Provide the [x, y] coordinate of the cell's center where the given text is located.  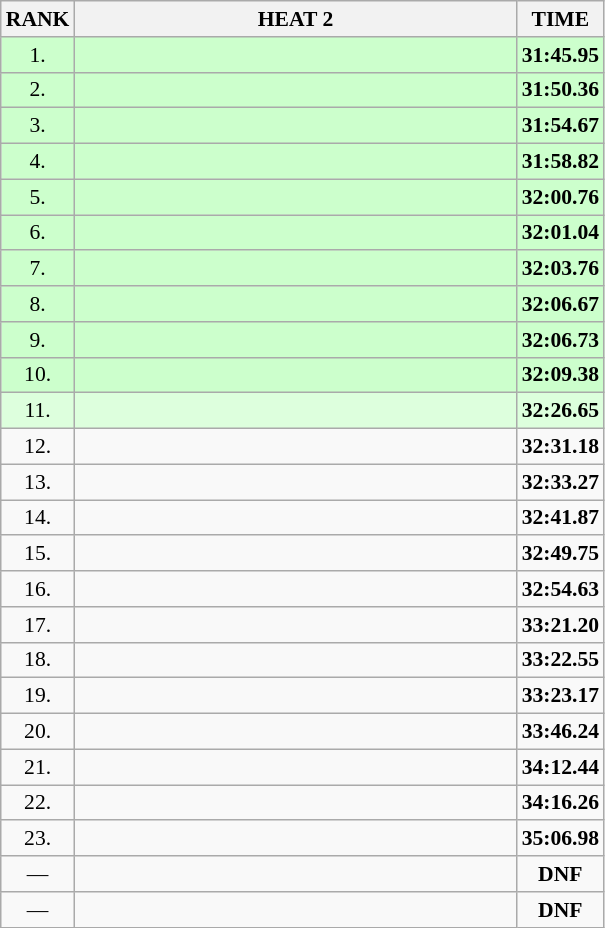
12. [38, 447]
2. [38, 90]
32:06.67 [560, 304]
33:21.20 [560, 625]
22. [38, 803]
11. [38, 411]
32:09.38 [560, 375]
4. [38, 162]
32:06.73 [560, 340]
17. [38, 625]
5. [38, 197]
1. [38, 55]
21. [38, 767]
RANK [38, 19]
32:26.65 [560, 411]
33:23.17 [560, 696]
31:45.95 [560, 55]
19. [38, 696]
16. [38, 589]
33:46.24 [560, 732]
6. [38, 233]
32:00.76 [560, 197]
32:54.63 [560, 589]
33:22.55 [560, 660]
32:31.18 [560, 447]
32:49.75 [560, 554]
31:58.82 [560, 162]
HEAT 2 [295, 19]
20. [38, 732]
8. [38, 304]
34:12.44 [560, 767]
23. [38, 839]
32:41.87 [560, 518]
32:33.27 [560, 482]
32:01.04 [560, 233]
14. [38, 518]
31:50.36 [560, 90]
18. [38, 660]
15. [38, 554]
TIME [560, 19]
32:03.76 [560, 269]
10. [38, 375]
13. [38, 482]
7. [38, 269]
31:54.67 [560, 126]
34:16.26 [560, 803]
3. [38, 126]
35:06.98 [560, 839]
9. [38, 340]
